Detect which cell encompasses the target text, then output its (X, Y) center coordinate. 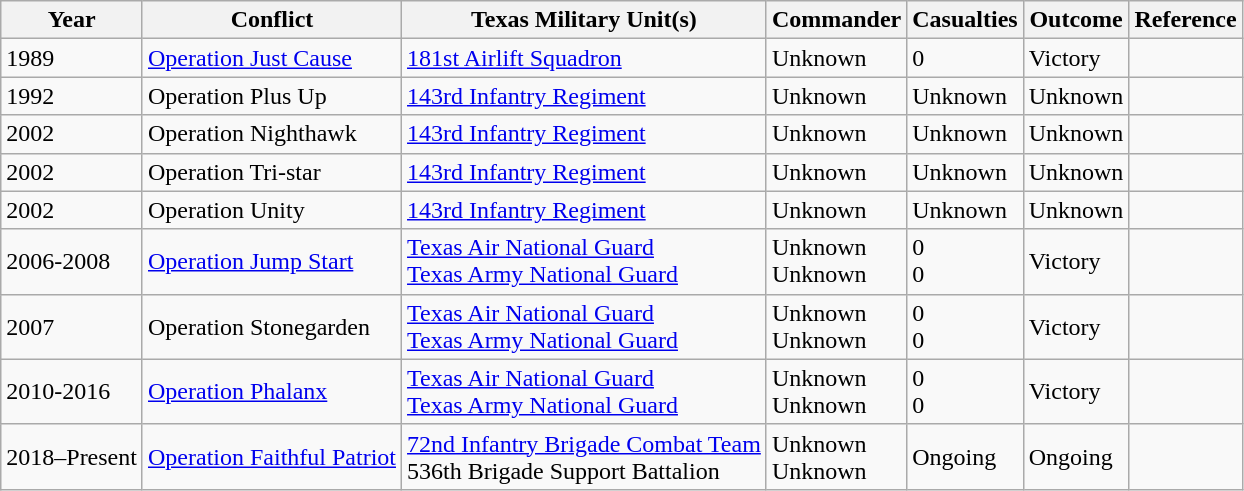
Operation Jump Start (272, 262)
2006-2008 (72, 262)
Year (72, 20)
Casualties (965, 20)
Operation Nighthawk (272, 134)
Commander (836, 20)
2018–Present (72, 456)
Reference (1186, 20)
Operation Faithful Patriot (272, 456)
2007 (72, 326)
181st Airlift Squadron (584, 58)
Texas Military Unit(s) (584, 20)
Operation Plus Up (272, 96)
0 (965, 58)
Operation Just Cause (272, 58)
Operation Stonegarden (272, 326)
1989 (72, 58)
Conflict (272, 20)
Operation Tri-star (272, 172)
72nd Infantry Brigade Combat Team536th Brigade Support Battalion (584, 456)
Operation Phalanx (272, 392)
1992 (72, 96)
Operation Unity (272, 210)
Outcome (1076, 20)
2010-2016 (72, 392)
